Return (x, y) of the center of cell containing provided text 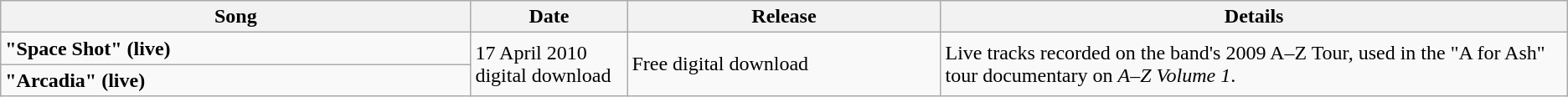
Date (549, 17)
Details (1254, 17)
"Arcadia" (live) (236, 80)
Song (236, 17)
Live tracks recorded on the band's 2009 A–Z Tour, used in the "A for Ash" tour documentary on A–Z Volume 1. (1254, 64)
Free digital download (784, 64)
17 April 2010digital download (549, 64)
Release (784, 17)
"Space Shot" (live) (236, 48)
